Determine the [X, Y] coordinate at the center of the cell enclosing the given text.  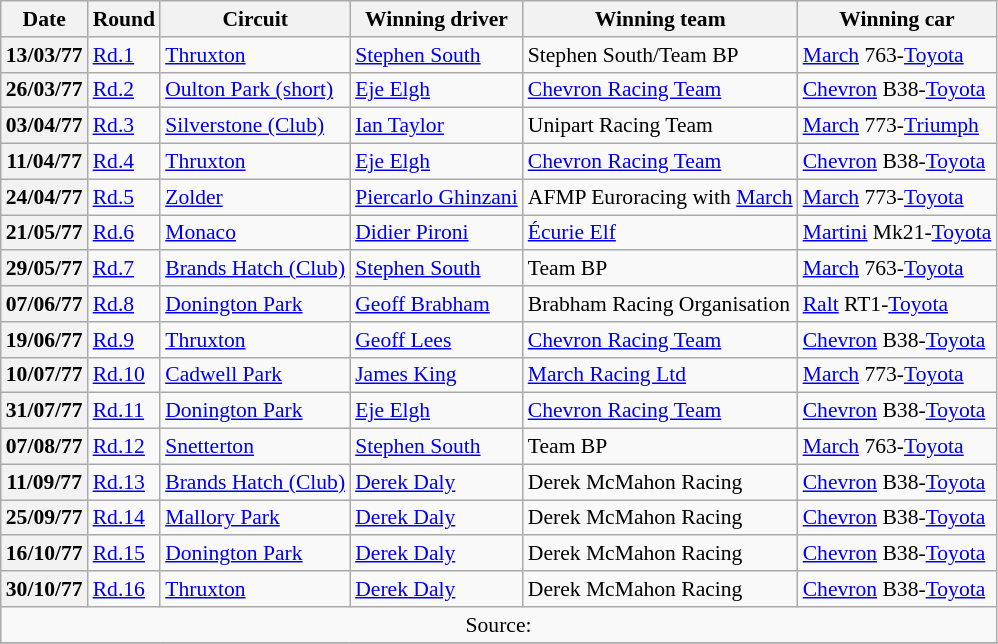
Rd.3 [124, 126]
03/04/77 [44, 126]
Monaco [255, 233]
07/08/77 [44, 447]
Winning car [898, 19]
19/06/77 [44, 340]
Brabham Racing Organisation [660, 304]
07/06/77 [44, 304]
Date [44, 19]
Rd.4 [124, 162]
13/03/77 [44, 55]
Rd.15 [124, 554]
Oulton Park (short) [255, 90]
Didier Pironi [436, 233]
Silverstone (Club) [255, 126]
Unipart Racing Team [660, 126]
16/10/77 [44, 554]
Ian Taylor [436, 126]
Piercarlo Ghinzani [436, 197]
Rd.6 [124, 233]
Rd.8 [124, 304]
Stephen South/Team BP [660, 55]
Rd.10 [124, 375]
Round [124, 19]
Rd.13 [124, 482]
10/07/77 [44, 375]
Mallory Park [255, 518]
Zolder [255, 197]
Winning driver [436, 19]
Rd.14 [124, 518]
Cadwell Park [255, 375]
March Racing Ltd [660, 375]
24/04/77 [44, 197]
Rd.9 [124, 340]
25/09/77 [44, 518]
Winning team [660, 19]
Rd.1 [124, 55]
Rd.7 [124, 269]
Rd.11 [124, 411]
March 773-Triumph [898, 126]
Ralt RT1-Toyota [898, 304]
26/03/77 [44, 90]
Geoff Brabham [436, 304]
Rd.2 [124, 90]
Écurie Elf [660, 233]
Rd.5 [124, 197]
29/05/77 [44, 269]
Geoff Lees [436, 340]
AFMP Euroracing with March [660, 197]
31/07/77 [44, 411]
Martini Mk21-Toyota [898, 233]
21/05/77 [44, 233]
Rd.12 [124, 447]
Circuit [255, 19]
30/10/77 [44, 589]
11/04/77 [44, 162]
James King [436, 375]
Snetterton [255, 447]
Source: [499, 625]
11/09/77 [44, 482]
Rd.16 [124, 589]
